Detect which cell encompasses the target text, then output its (x, y) center coordinate. 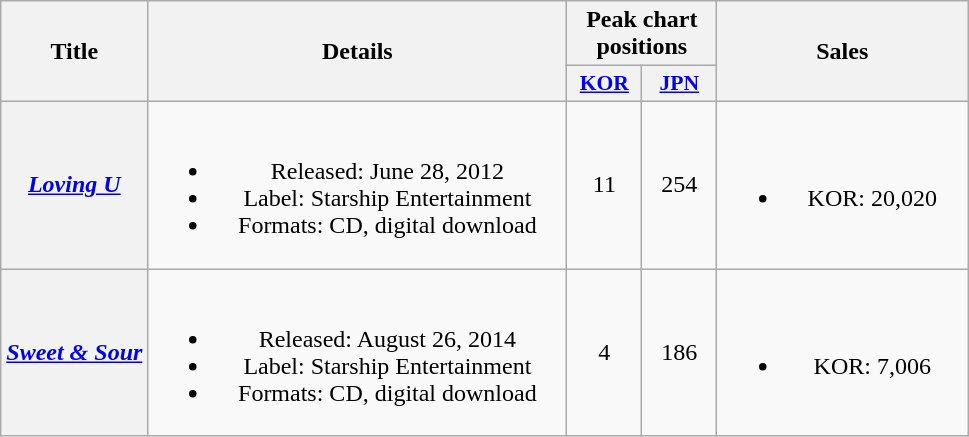
Released: June 28, 2012Label: Starship EntertainmentFormats: CD, digital download (358, 184)
Peak chart positions (642, 34)
KOR (604, 84)
4 (604, 352)
JPN (680, 84)
Sales (842, 52)
Title (74, 52)
Details (358, 52)
KOR: 20,020 (842, 184)
Sweet & Sour (74, 352)
11 (604, 184)
Loving U (74, 184)
Released: August 26, 2014Label: Starship EntertainmentFormats: CD, digital download (358, 352)
KOR: 7,006 (842, 352)
186 (680, 352)
254 (680, 184)
